Determine the [x, y] coordinate at the center of the cell enclosing the given text.  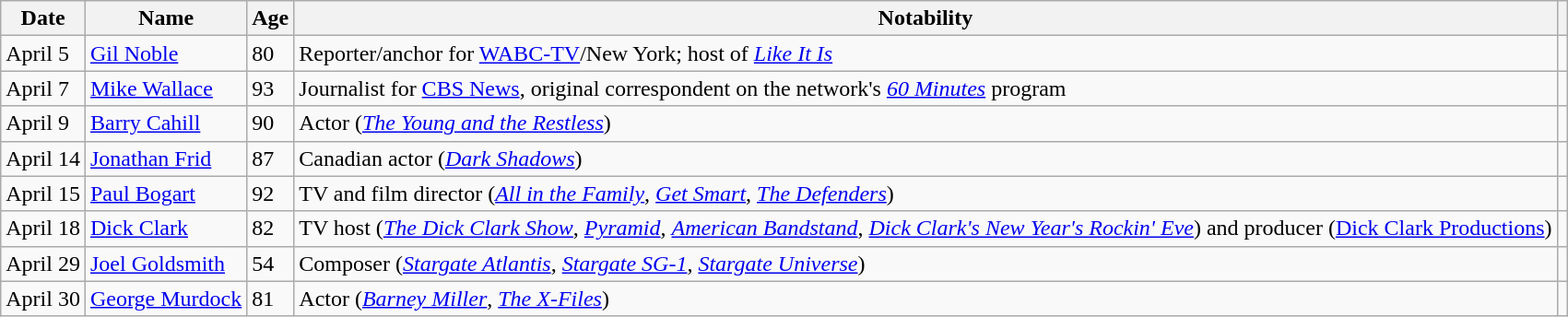
Paul Bogart [166, 194]
April 30 [43, 299]
81 [271, 299]
Gil Noble [166, 53]
Notability [925, 18]
Composer (Stargate Atlantis, Stargate SG-1, Stargate Universe) [925, 264]
92 [271, 194]
April 7 [43, 88]
April 15 [43, 194]
Actor (The Young and the Restless) [925, 123]
April 29 [43, 264]
80 [271, 53]
TV host (The Dick Clark Show, Pyramid, American Bandstand, Dick Clark's New Year's Rockin' Eve) and producer (Dick Clark Productions) [925, 229]
Journalist for CBS News, original correspondent on the network's 60 Minutes program [925, 88]
Name [166, 18]
93 [271, 88]
82 [271, 229]
George Murdock [166, 299]
April 14 [43, 158]
Jonathan Frid [166, 158]
Actor (Barney Miller, The X-Files) [925, 299]
Reporter/anchor for WABC-TV/New York; host of Like It Is [925, 53]
TV and film director (All in the Family, Get Smart, The Defenders) [925, 194]
Barry Cahill [166, 123]
87 [271, 158]
April 5 [43, 53]
90 [271, 123]
Age [271, 18]
April 18 [43, 229]
Joel Goldsmith [166, 264]
54 [271, 264]
Date [43, 18]
Canadian actor (Dark Shadows) [925, 158]
April 9 [43, 123]
Mike Wallace [166, 88]
Dick Clark [166, 229]
